Extract the (X, Y) coordinate from the center of the cell holding the provided text.  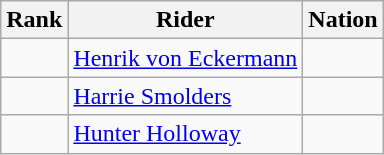
Henrik von Eckermann (186, 58)
Hunter Holloway (186, 134)
Rider (186, 20)
Harrie Smolders (186, 96)
Nation (343, 20)
Rank (34, 20)
